Detect which cell encompasses the target text, then output its (x, y) center coordinate. 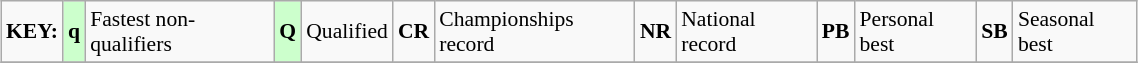
PB (836, 32)
National record (746, 32)
Q (288, 32)
NR (656, 32)
q (74, 32)
Personal best (916, 32)
Championships record (534, 32)
Qualified (347, 32)
Fastest non-qualifiers (180, 32)
Seasonal best (1075, 32)
KEY: (32, 32)
SB (994, 32)
CR (414, 32)
